Return the [X, Y] coordinate for the center point of the cell that contains the specified text.  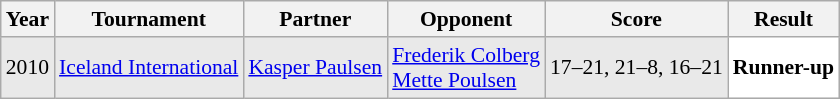
Frederik Colberg Mette Poulsen [466, 68]
Opponent [466, 19]
Tournament [148, 19]
Result [784, 19]
2010 [28, 68]
Runner-up [784, 68]
Partner [315, 19]
Year [28, 19]
Score [636, 19]
17–21, 21–8, 16–21 [636, 68]
Kasper Paulsen [315, 68]
Iceland International [148, 68]
